Return the (x, y) coordinate for the center point of the cell that contains the specified text.  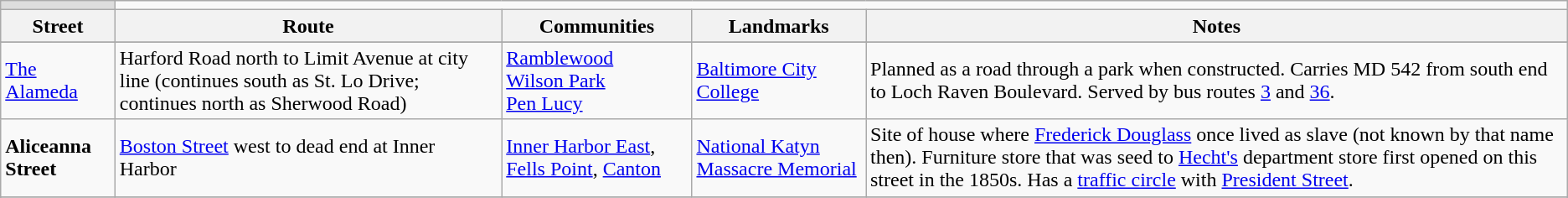
Communities (596, 26)
Baltimore City College (779, 81)
Notes (1217, 26)
Planned as a road through a park when constructed. Carries MD 542 from south end to Loch Raven Boulevard. Served by bus routes 3 and 36. (1217, 81)
Route (308, 26)
Harford Road north to Limit Avenue at city line (continues south as St. Lo Drive; continues north as Sherwood Road) (308, 81)
Boston Street west to dead end at Inner Harbor (308, 158)
Landmarks (779, 26)
Aliceanna Street (58, 158)
The Alameda (58, 81)
Inner Harbor East, Fells Point, Canton (596, 158)
RamblewoodWilson ParkPen Lucy (596, 81)
Street (58, 26)
National Katyn Massacre Memorial (779, 158)
